Locate the cell with the specified text and output its (x, y) center coordinate. 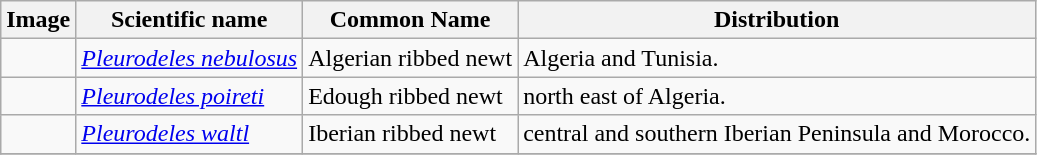
Algerian ribbed newt (410, 58)
central and southern Iberian Peninsula and Morocco. (777, 134)
Pleurodeles poireti (190, 96)
Image (38, 20)
Pleurodeles waltl (190, 134)
Scientific name (190, 20)
Pleurodeles nebulosus (190, 58)
Algeria and Tunisia. (777, 58)
north east of Algeria. (777, 96)
Common Name (410, 20)
Distribution (777, 20)
Edough ribbed newt (410, 96)
Iberian ribbed newt (410, 134)
